Scan for the cell matching the given text and deliver its (X, Y) coordinate at center. 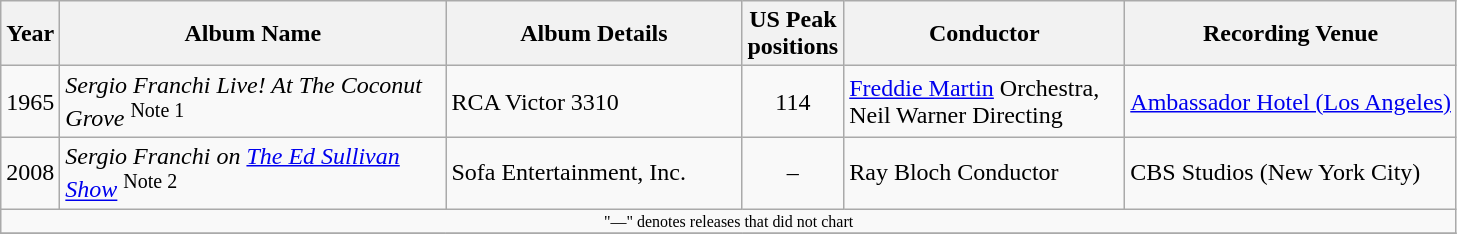
Ambassador Hotel (Los Angeles) (1291, 102)
CBS Studios (New York City) (1291, 173)
Album Name (253, 34)
"—" denotes releases that did not chart (729, 221)
RCA Victor 3310 (594, 102)
Album Details (594, 34)
Freddie Martin Orchestra, Neil Warner Directing (984, 102)
114 (793, 102)
1965 (30, 102)
Sergio Franchi Live! At The Coconut Grove Note 1 (253, 102)
Ray Bloch Conductor (984, 173)
US Peak positions (793, 34)
Recording Venue (1291, 34)
2008 (30, 173)
Year (30, 34)
Sergio Franchi on The Ed Sullivan Show Note 2 (253, 173)
– (793, 173)
Sofa Entertainment, Inc. (594, 173)
Conductor (984, 34)
